Locate the cell with the specified text and output its [x, y] center coordinate. 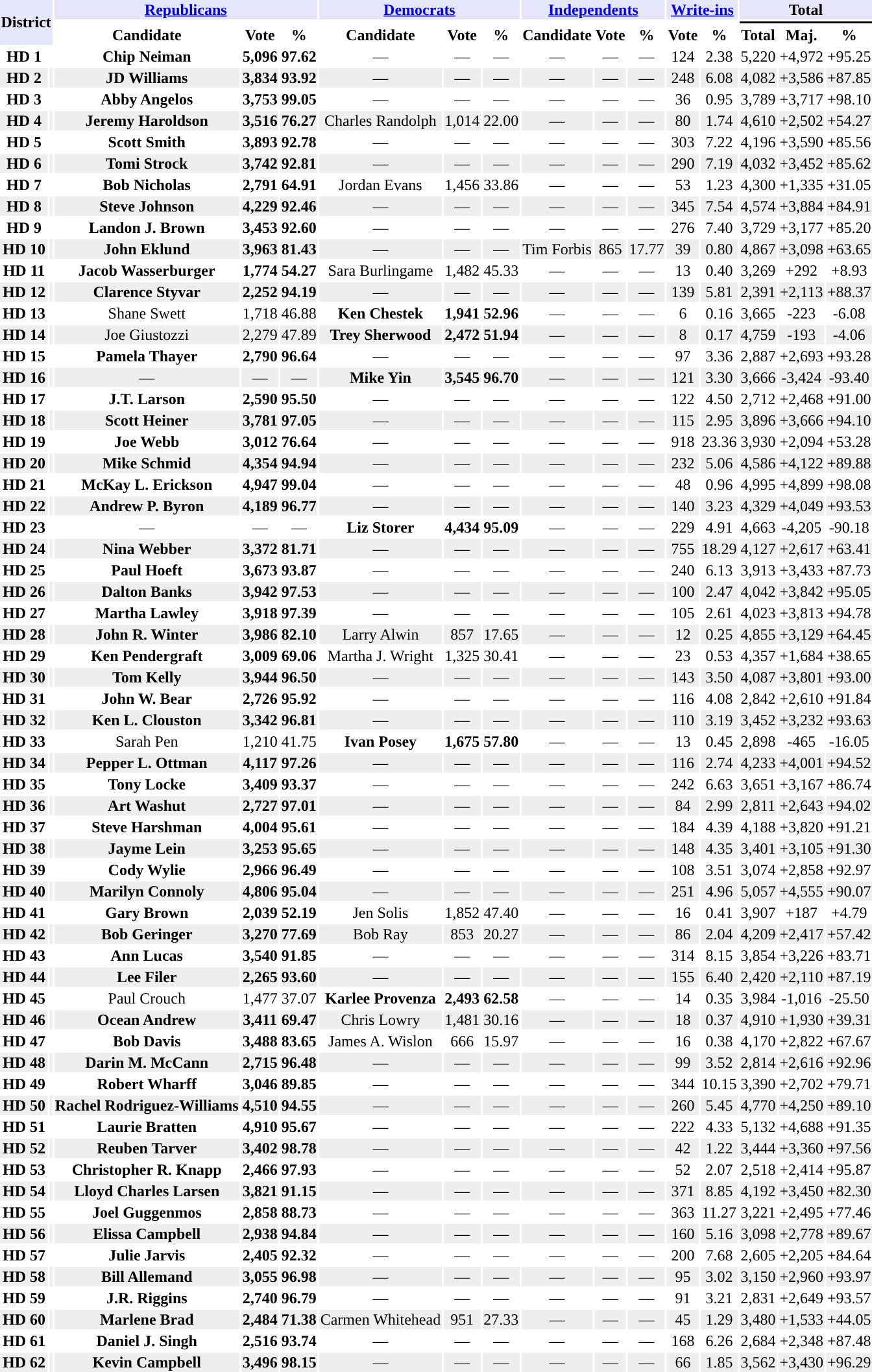
0.40 [719, 271]
4,188 [758, 827]
+3,813 [802, 613]
HD 9 [24, 228]
J.R. Riggins [147, 1298]
Jordan Evans [380, 185]
+4,250 [802, 1105]
8 [683, 335]
HD 12 [24, 292]
Bob Ray [380, 934]
HD 22 [24, 506]
314 [683, 956]
4,192 [758, 1191]
64.91 [298, 185]
+94.10 [849, 420]
+3,666 [802, 420]
+1,684 [802, 656]
99.04 [298, 485]
HD 19 [24, 442]
2,605 [758, 1255]
3,402 [260, 1148]
+67.67 [849, 1041]
HD 10 [24, 249]
7.19 [719, 163]
2,740 [260, 1298]
HD 46 [24, 1020]
14 [683, 998]
HD 16 [24, 378]
17.65 [501, 634]
1,481 [462, 1020]
1,482 [462, 271]
3,942 [260, 592]
2,420 [758, 977]
HD 13 [24, 313]
+2,617 [802, 549]
HD 14 [24, 335]
93.87 [298, 570]
91.85 [298, 956]
Tony Locke [147, 784]
140 [683, 506]
+95.87 [849, 1170]
+85.56 [849, 142]
Elissa Campbell [147, 1234]
Paul Crouch [147, 998]
HD 49 [24, 1084]
+98.10 [849, 99]
3,834 [260, 78]
37.07 [298, 998]
Landon J. Brown [147, 228]
+89.67 [849, 1234]
94.94 [298, 463]
77.69 [298, 934]
-90.18 [849, 527]
J.T. Larson [147, 399]
+2,348 [802, 1341]
93.37 [298, 784]
5,096 [260, 56]
4,082 [758, 78]
3,009 [260, 656]
-93.40 [849, 378]
Scott Smith [147, 142]
2.47 [719, 592]
+93.00 [849, 677]
+85.62 [849, 163]
Nina Webber [147, 549]
92.78 [298, 142]
+53.28 [849, 442]
4.35 [719, 848]
6.40 [719, 977]
2,726 [260, 699]
4,004 [260, 827]
4,354 [260, 463]
47.40 [501, 913]
+3,820 [802, 827]
+82.30 [849, 1191]
3,540 [260, 956]
Ocean Andrew [147, 1020]
5.81 [719, 292]
96.70 [501, 378]
Ken Chestek [380, 313]
HD 39 [24, 870]
95.65 [298, 848]
52.96 [501, 313]
Ken Pendergraft [147, 656]
HD 38 [24, 848]
3,729 [758, 228]
6 [683, 313]
HD 56 [24, 1234]
HD 21 [24, 485]
3,651 [758, 784]
Jayme Lein [147, 848]
2,472 [462, 335]
918 [683, 442]
3,012 [260, 442]
93.74 [298, 1341]
97 [683, 356]
+2,778 [802, 1234]
2,279 [260, 335]
+8.93 [849, 271]
2,938 [260, 1234]
76.64 [298, 442]
3,372 [260, 549]
+3,167 [802, 784]
HD 42 [24, 934]
4.39 [719, 827]
71.38 [298, 1319]
HD 60 [24, 1319]
Sarah Pen [147, 741]
Rachel Rodriguez-Williams [147, 1105]
0.95 [719, 99]
+4,122 [802, 463]
143 [683, 677]
+1,533 [802, 1319]
Democrats [419, 10]
+2,468 [802, 399]
+3,232 [802, 720]
3,074 [758, 870]
HD 2 [24, 78]
97.26 [298, 763]
229 [683, 527]
-465 [802, 741]
John R. Winter [147, 634]
HD 48 [24, 1063]
3,150 [758, 1277]
83.65 [298, 1041]
363 [683, 1212]
John Eklund [147, 249]
+3,226 [802, 956]
81.43 [298, 249]
52.19 [298, 913]
2,518 [758, 1170]
+93.97 [849, 1277]
+91.00 [849, 399]
303 [683, 142]
0.16 [719, 313]
3,666 [758, 378]
1,675 [462, 741]
Andrew P. Byron [147, 506]
HD 31 [24, 699]
6.13 [719, 570]
+187 [802, 913]
Republicans [186, 10]
276 [683, 228]
92.81 [298, 163]
222 [683, 1127]
+2,649 [802, 1298]
Trey Sherwood [380, 335]
96.49 [298, 870]
+2,110 [802, 977]
3,098 [758, 1234]
Bob Nicholas [147, 185]
1,325 [462, 656]
1,852 [462, 913]
+87.73 [849, 570]
+3,586 [802, 78]
242 [683, 784]
+3,801 [802, 677]
2.74 [719, 763]
+95.05 [849, 592]
Bob Geringer [147, 934]
7.40 [719, 228]
+2,495 [802, 1212]
92.32 [298, 1255]
+2,693 [802, 356]
James A. Wislon [380, 1041]
+3,717 [802, 99]
5,220 [758, 56]
857 [462, 634]
Ivan Posey [380, 741]
HD 40 [24, 891]
6.08 [719, 78]
2,265 [260, 977]
HD 33 [24, 741]
0.53 [719, 656]
3,269 [758, 271]
23.36 [719, 442]
HD 3 [24, 99]
-16.05 [849, 741]
+39.31 [849, 1020]
JD Williams [147, 78]
John W. Bear [147, 699]
4,867 [758, 249]
7.68 [719, 1255]
4,300 [758, 185]
HD 35 [24, 784]
+85.20 [849, 228]
4,127 [758, 549]
5,132 [758, 1127]
5.45 [719, 1105]
HD 41 [24, 913]
3,253 [260, 848]
HD 15 [24, 356]
95 [683, 1277]
+96.29 [849, 1362]
27.33 [501, 1319]
1,210 [260, 741]
+2,858 [802, 870]
82.10 [298, 634]
8.15 [719, 956]
1,774 [260, 271]
1,477 [260, 998]
3,452 [758, 720]
HD 20 [24, 463]
4,586 [758, 463]
4,806 [260, 891]
4,032 [758, 163]
3.30 [719, 378]
3,545 [462, 378]
Karlee Provenza [380, 998]
2,039 [260, 913]
4,759 [758, 335]
Joe Giustozzi [147, 335]
36 [683, 99]
57.80 [501, 741]
+3,129 [802, 634]
HD 28 [24, 634]
-1,016 [802, 998]
Jacob Wasserburger [147, 271]
62.58 [501, 998]
3,742 [260, 163]
1.85 [719, 1362]
0.41 [719, 913]
HD 43 [24, 956]
2,590 [260, 399]
+2,702 [802, 1084]
0.80 [719, 249]
95.50 [298, 399]
95.61 [298, 827]
+1,335 [802, 185]
3.02 [719, 1277]
45 [683, 1319]
0.35 [719, 998]
HD 25 [24, 570]
2,405 [260, 1255]
+83.71 [849, 956]
23 [683, 656]
86 [683, 934]
51.94 [501, 335]
371 [683, 1191]
95.04 [298, 891]
+91.30 [849, 848]
Christopher R. Knapp [147, 1170]
2,790 [260, 356]
-3,424 [802, 378]
3,789 [758, 99]
7.22 [719, 142]
Marilyn Connoly [147, 891]
+2,960 [802, 1277]
+97.56 [849, 1148]
3,930 [758, 442]
4,170 [758, 1041]
98.78 [298, 1148]
4,196 [758, 142]
2,715 [260, 1063]
4,189 [260, 506]
Robert Wharff [147, 1084]
Steve Johnson [147, 206]
5,057 [758, 891]
+54.27 [849, 121]
1,718 [260, 313]
42 [683, 1148]
Abby Angelos [147, 99]
+2,094 [802, 442]
260 [683, 1105]
69.47 [298, 1020]
HD 17 [24, 399]
80 [683, 121]
+3,433 [802, 570]
+4,899 [802, 485]
Gary Brown [147, 913]
232 [683, 463]
Jen Solis [380, 913]
+2,414 [802, 1170]
Marlene Brad [147, 1319]
12 [683, 634]
+44.05 [849, 1319]
91.15 [298, 1191]
3,401 [758, 848]
93.92 [298, 78]
3,913 [758, 570]
Steve Harshman [147, 827]
3,444 [758, 1148]
+3,590 [802, 142]
4.91 [719, 527]
Ann Lucas [147, 956]
2,712 [758, 399]
HD 6 [24, 163]
+3,177 [802, 228]
HD 37 [24, 827]
0.37 [719, 1020]
HD 8 [24, 206]
92.46 [298, 206]
122 [683, 399]
+2,616 [802, 1063]
0.17 [719, 335]
Lee Filer [147, 977]
3,055 [260, 1277]
HD 18 [24, 420]
89.85 [298, 1084]
Dalton Banks [147, 592]
3,390 [758, 1084]
251 [683, 891]
148 [683, 848]
Maj. [802, 35]
Reuben Tarver [147, 1148]
+3,450 [802, 1191]
853 [462, 934]
3,409 [260, 784]
+57.42 [849, 934]
11.27 [719, 1212]
3,963 [260, 249]
+3,452 [802, 163]
2,842 [758, 699]
3,893 [260, 142]
+92.97 [849, 870]
Lloyd Charles Larsen [147, 1191]
2,684 [758, 1341]
+64.45 [849, 634]
4.08 [719, 699]
92.60 [298, 228]
115 [683, 420]
Chip Neiman [147, 56]
3.23 [719, 506]
4.33 [719, 1127]
Pepper L. Ottman [147, 763]
+88.37 [849, 292]
96.81 [298, 720]
4,947 [260, 485]
88.73 [298, 1212]
HD 32 [24, 720]
+93.57 [849, 1298]
Joe Webb [147, 442]
+63.41 [849, 549]
HD 58 [24, 1277]
+2,822 [802, 1041]
755 [683, 549]
HD 7 [24, 185]
96.50 [298, 677]
+3,430 [802, 1362]
94.84 [298, 1234]
HD 4 [24, 121]
Mike Yin [380, 378]
290 [683, 163]
3.50 [719, 677]
99 [683, 1063]
4,357 [758, 656]
+4,688 [802, 1127]
Laurie Bratten [147, 1127]
6.63 [719, 784]
-193 [802, 335]
Bob Davis [147, 1041]
47.89 [298, 335]
+91.35 [849, 1127]
+4,972 [802, 56]
+4,555 [802, 891]
3,480 [758, 1319]
Scott Heiner [147, 420]
+2,643 [802, 806]
Joel Guggenmos [147, 1212]
3.52 [719, 1063]
+3,105 [802, 848]
District [26, 22]
4,233 [758, 763]
96.79 [298, 1298]
4,117 [260, 763]
2,466 [260, 1170]
McKay L. Erickson [147, 485]
3,665 [758, 313]
+91.21 [849, 827]
Julie Jarvis [147, 1255]
Write-ins [702, 10]
39 [683, 249]
15.97 [501, 1041]
84 [683, 806]
3,781 [260, 420]
+4.79 [849, 913]
Liz Storer [380, 527]
3,453 [260, 228]
91 [683, 1298]
2,887 [758, 356]
2.38 [719, 56]
3,907 [758, 913]
+89.10 [849, 1105]
248 [683, 78]
+93.53 [849, 506]
5.16 [719, 1234]
1,014 [462, 121]
4,663 [758, 527]
2.99 [719, 806]
HD 36 [24, 806]
+87.48 [849, 1341]
1.23 [719, 185]
Shane Swett [147, 313]
95.92 [298, 699]
22.00 [501, 121]
HD 29 [24, 656]
4,610 [758, 121]
Jeremy Haroldson [147, 121]
+4,049 [802, 506]
46.88 [298, 313]
97.39 [298, 613]
-4.06 [849, 335]
3,673 [260, 570]
0.45 [719, 741]
2,831 [758, 1298]
Ken L. Clouston [147, 720]
+87.85 [849, 78]
+2,610 [802, 699]
344 [683, 1084]
54.27 [298, 271]
2.04 [719, 934]
Kevin Campbell [147, 1362]
HD 5 [24, 142]
2,484 [260, 1319]
53 [683, 185]
97.53 [298, 592]
97.01 [298, 806]
666 [462, 1041]
3,944 [260, 677]
+3,360 [802, 1148]
95.67 [298, 1127]
HD 50 [24, 1105]
Paul Hoeft [147, 570]
+292 [802, 271]
2,858 [260, 1212]
108 [683, 870]
2,898 [758, 741]
HD 30 [24, 677]
HD 52 [24, 1148]
Charles Randolph [380, 121]
+63.65 [849, 249]
4,510 [260, 1105]
4,770 [758, 1105]
240 [683, 570]
4.50 [719, 399]
Cody Wylie [147, 870]
-25.50 [849, 998]
+4,001 [802, 763]
2,252 [260, 292]
96.98 [298, 1277]
-4,205 [802, 527]
3.36 [719, 356]
4.96 [719, 891]
41.75 [298, 741]
2,966 [260, 870]
Mike Schmid [147, 463]
HD 1 [24, 56]
10.15 [719, 1084]
3,821 [260, 1191]
HD 11 [24, 271]
Daniel J. Singh [147, 1341]
1,456 [462, 185]
30.16 [501, 1020]
100 [683, 592]
3,516 [260, 121]
3,221 [758, 1212]
3,984 [758, 998]
30.41 [501, 656]
2.61 [719, 613]
99.05 [298, 99]
+93.28 [849, 356]
+86.74 [849, 784]
+89.88 [849, 463]
Carmen Whitehead [380, 1319]
96.64 [298, 356]
105 [683, 613]
-223 [802, 313]
HD 47 [24, 1041]
Darin M. McCann [147, 1063]
0.38 [719, 1041]
160 [683, 1234]
200 [683, 1255]
+94.78 [849, 613]
+92.96 [849, 1063]
96.48 [298, 1063]
6.26 [719, 1341]
33.86 [501, 185]
4,023 [758, 613]
+91.84 [849, 699]
98.15 [298, 1362]
+3,098 [802, 249]
+2,417 [802, 934]
94.55 [298, 1105]
18.29 [719, 549]
45.33 [501, 271]
+3,842 [802, 592]
HD 24 [24, 549]
HD 59 [24, 1298]
HD 27 [24, 613]
184 [683, 827]
18 [683, 1020]
HD 45 [24, 998]
4,995 [758, 485]
HD 26 [24, 592]
3.19 [719, 720]
96.77 [298, 506]
97.93 [298, 1170]
865 [610, 249]
8.85 [719, 1191]
69.06 [298, 656]
93.60 [298, 977]
HD 51 [24, 1127]
+1,930 [802, 1020]
Clarence Styvar [147, 292]
0.25 [719, 634]
2,493 [462, 998]
97.05 [298, 420]
+2,113 [802, 292]
4,329 [758, 506]
Tim Forbis [557, 249]
3,488 [260, 1041]
17.77 [646, 249]
3,854 [758, 956]
94.19 [298, 292]
HD 55 [24, 1212]
2,516 [260, 1341]
3,896 [758, 420]
+87.19 [849, 977]
3,046 [260, 1084]
3,496 [260, 1362]
+84.64 [849, 1255]
2,791 [260, 185]
3,918 [260, 613]
Martha J. Wright [380, 656]
951 [462, 1319]
3,753 [260, 99]
+98.08 [849, 485]
-6.08 [849, 313]
155 [683, 977]
+79.71 [849, 1084]
HD 57 [24, 1255]
76.27 [298, 121]
Larry Alwin [380, 634]
Martha Lawley [147, 613]
2.95 [719, 420]
1.22 [719, 1148]
4,229 [260, 206]
3,342 [260, 720]
+94.52 [849, 763]
3,562 [758, 1362]
139 [683, 292]
81.71 [298, 549]
0.96 [719, 485]
+3,884 [802, 206]
Art Washut [147, 806]
Tomi Strock [147, 163]
+95.25 [849, 56]
110 [683, 720]
4,574 [758, 206]
3,411 [260, 1020]
+31.05 [849, 185]
1.74 [719, 121]
+38.65 [849, 656]
Pamela Thayer [147, 356]
66 [683, 1362]
1.29 [719, 1319]
124 [683, 56]
2,811 [758, 806]
+77.46 [849, 1212]
HD 34 [24, 763]
+93.63 [849, 720]
+2,502 [802, 121]
4,087 [758, 677]
Sara Burlingame [380, 271]
Independents [593, 10]
HD 23 [24, 527]
+84.91 [849, 206]
4,042 [758, 592]
97.62 [298, 56]
1,941 [462, 313]
4,855 [758, 634]
2,391 [758, 292]
3,986 [260, 634]
3,270 [260, 934]
Chris Lowry [380, 1020]
3.51 [719, 870]
121 [683, 378]
2.07 [719, 1170]
95.09 [501, 527]
7.54 [719, 206]
345 [683, 206]
HD 44 [24, 977]
Bill Allemand [147, 1277]
HD 53 [24, 1170]
52 [683, 1170]
3.21 [719, 1298]
2,727 [260, 806]
5.06 [719, 463]
Tom Kelly [147, 677]
20.27 [501, 934]
2,814 [758, 1063]
+90.07 [849, 891]
HD 54 [24, 1191]
4,209 [758, 934]
HD 61 [24, 1341]
+94.02 [849, 806]
HD 62 [24, 1362]
4,434 [462, 527]
+2,205 [802, 1255]
168 [683, 1341]
48 [683, 485]
